Pinpoint the cell where the given text exists, returning its [x, y] midpoint coordinate. 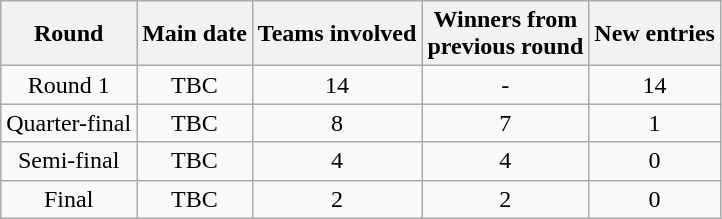
Winners from previous round [506, 34]
Main date [195, 34]
Semi-final [69, 161]
Teams involved [337, 34]
- [506, 85]
New entries [655, 34]
8 [337, 123]
Quarter-final [69, 123]
Final [69, 199]
Round [69, 34]
Round 1 [69, 85]
1 [655, 123]
7 [506, 123]
